Extract the [x, y] coordinate from the center of the cell holding the provided text.  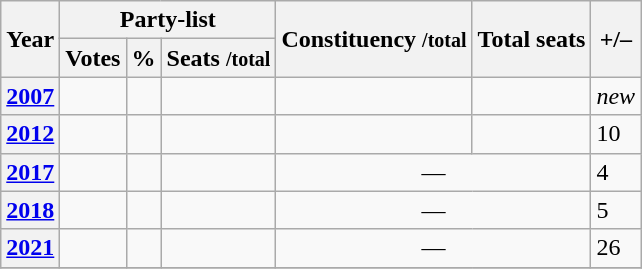
Year [30, 39]
2017 [30, 172]
Votes [93, 58]
2018 [30, 210]
5 [616, 210]
Total seats [532, 39]
2007 [30, 96]
26 [616, 248]
10 [616, 134]
2012 [30, 134]
new [616, 96]
Constituency /total [374, 39]
% [144, 58]
2021 [30, 248]
+/– [616, 39]
Party-list [168, 20]
4 [616, 172]
Seats /total [218, 58]
